Find where the given text appears and provide that cell's center as (x, y) coordinate. 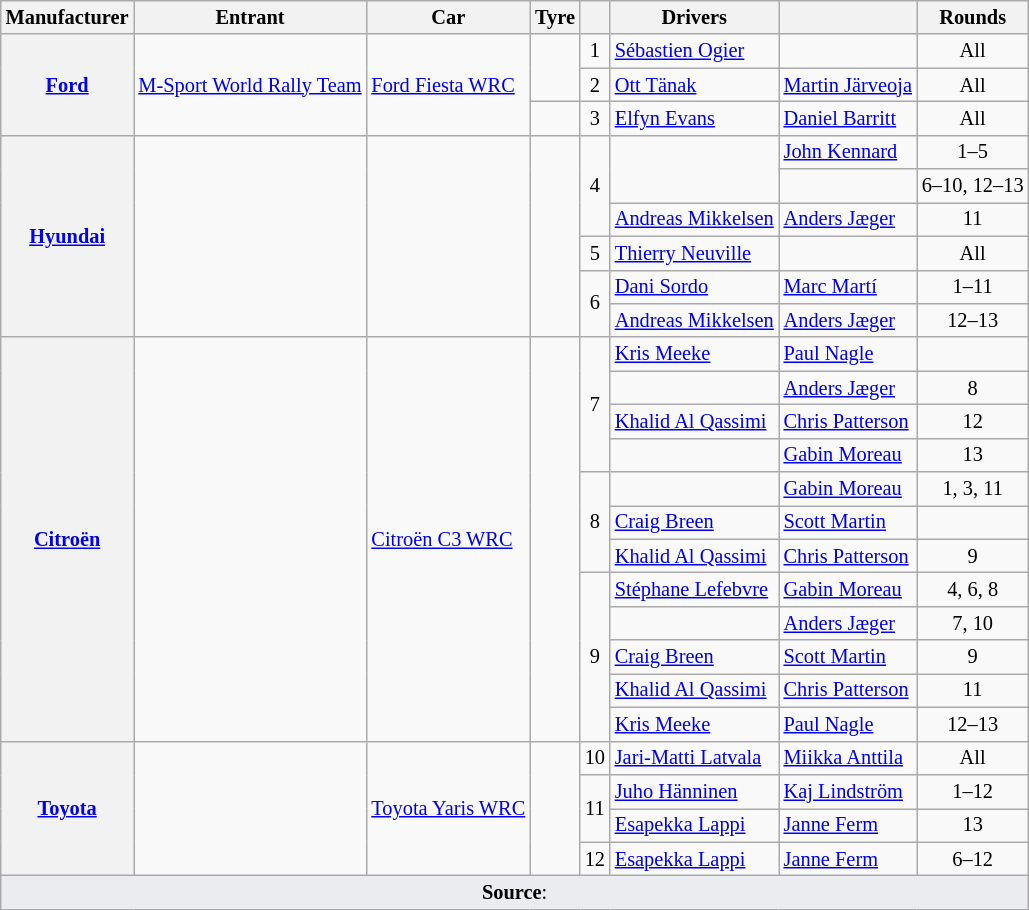
5 (595, 253)
Juho Hänninen (694, 791)
Ott Tänak (694, 85)
Thierry Neuville (694, 253)
Elfyn Evans (694, 118)
1 (595, 51)
4, 6, 8 (973, 589)
6–10, 12–13 (973, 186)
2 (595, 85)
7 (595, 404)
1–12 (973, 791)
6–12 (973, 859)
Citroën (68, 539)
Manufacturer (68, 17)
Martin Järveoja (848, 85)
Jari-Matti Latvala (694, 758)
Drivers (694, 17)
1, 3, 11 (973, 489)
Miikka Anttila (848, 758)
Ford Fiesta WRC (448, 84)
Sébastien Ogier (694, 51)
3 (595, 118)
John Kennard (848, 152)
Daniel Barritt (848, 118)
Citroën C3 WRC (448, 539)
4 (595, 186)
Toyota Yaris WRC (448, 808)
6 (595, 304)
Tyre (555, 17)
Kaj Lindström (848, 791)
Marc Martí (848, 287)
Dani Sordo (694, 287)
Hyundai (68, 236)
Source: (515, 892)
Toyota (68, 808)
M-Sport World Rally Team (250, 84)
Car (448, 17)
1–11 (973, 287)
10 (595, 758)
Entrant (250, 17)
7, 10 (973, 623)
Rounds (973, 17)
Stéphane Lefebvre (694, 589)
Ford (68, 84)
1–5 (973, 152)
